Capture the cell that displays the provided text and extract its [X, Y] central coordinate. 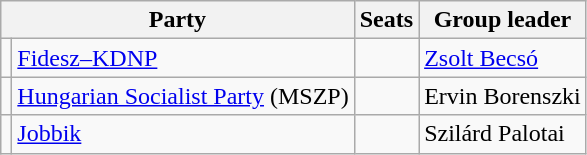
Seats [386, 20]
Szilárd Palotai [503, 134]
Hungarian Socialist Party (MSZP) [183, 96]
Party [178, 20]
Fidesz–KDNP [183, 58]
Jobbik [183, 134]
Zsolt Becsó [503, 58]
Group leader [503, 20]
Ervin Borenszki [503, 96]
